For the text-containing cell, return its midpoint in [X, Y] coordinate format. 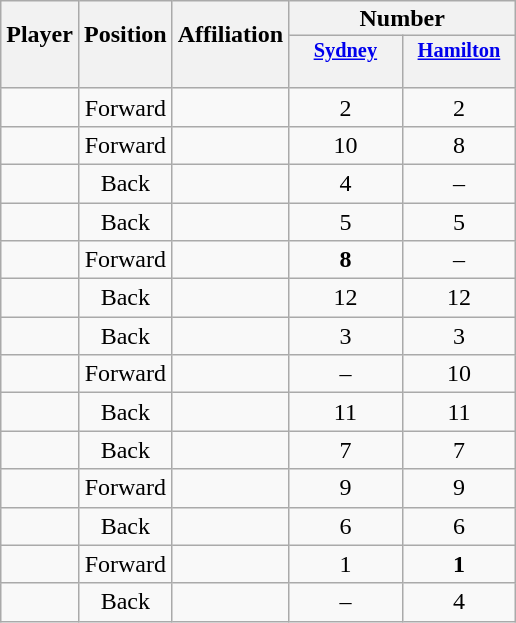
Player [40, 34]
Position [125, 34]
Affiliation [230, 34]
Sydney [346, 50]
Hamilton [459, 50]
Number [402, 18]
